For the text-containing cell, return its midpoint in (X, Y) coordinate format. 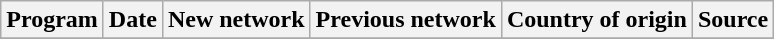
Country of origin (596, 20)
Previous network (406, 20)
New network (236, 20)
Source (732, 20)
Program (52, 20)
Date (132, 20)
